Return (X, Y) of the center of cell containing provided text 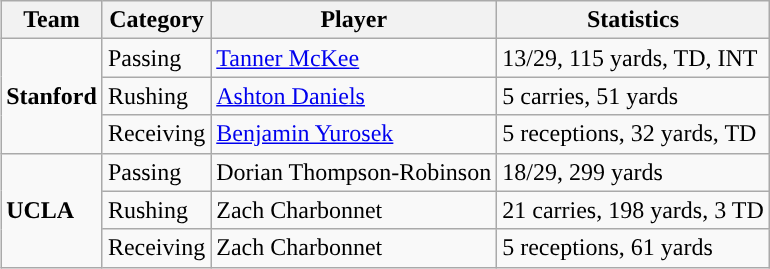
Tanner McKee (354, 58)
Dorian Thompson-Robinson (354, 172)
13/29, 115 yards, TD, INT (634, 58)
18/29, 299 yards (634, 172)
5 receptions, 61 yards (634, 248)
Benjamin Yurosek (354, 134)
Stanford (52, 96)
Statistics (634, 20)
21 carries, 198 yards, 3 TD (634, 210)
5 receptions, 32 yards, TD (634, 134)
Player (354, 20)
UCLA (52, 210)
5 carries, 51 yards (634, 96)
Category (156, 20)
Team (52, 20)
Ashton Daniels (354, 96)
